From the cell containing the given text, extract its center point as (x, y) coordinate. 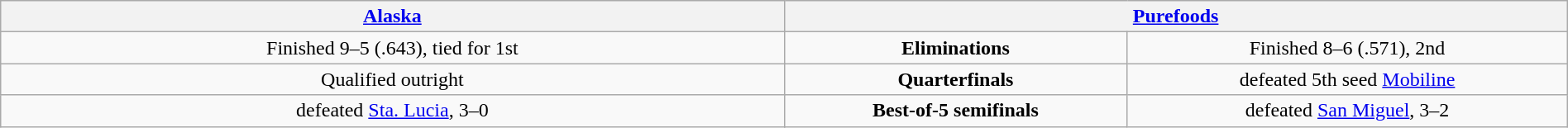
Finished 8–6 (.571), 2nd (1347, 48)
Purefoods (1176, 17)
defeated Sta. Lucia, 3–0 (392, 111)
Finished 9–5 (.643), tied for 1st (392, 48)
Qualified outright (392, 79)
defeated 5th seed Mobiline (1347, 79)
defeated San Miguel, 3–2 (1347, 111)
Alaska (392, 17)
Quarterfinals (956, 79)
Eliminations (956, 48)
Best-of-5 semifinals (956, 111)
